Return (x, y) of the center of cell containing provided text 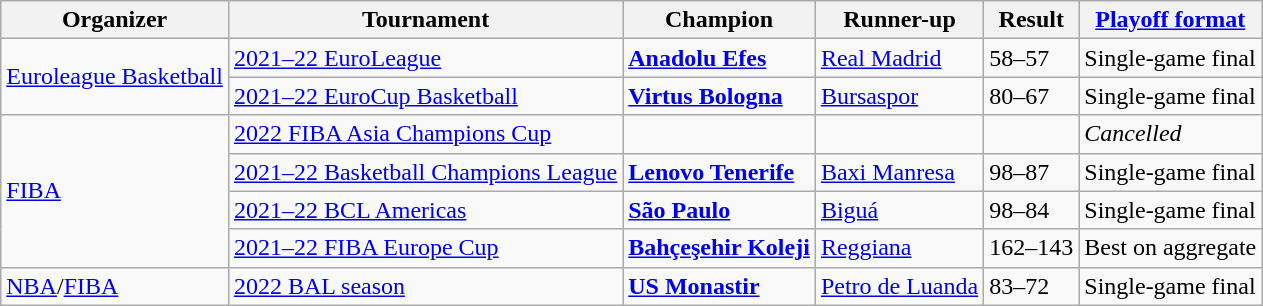
Euroleague Basketball (115, 77)
US Monastir (720, 286)
Cancelled (1170, 134)
2022 BAL season (425, 286)
162–143 (1032, 248)
2021–22 BCL Americas (425, 210)
Champion (720, 20)
Runner-up (899, 20)
São Paulo (720, 210)
Result (1032, 20)
Biguá (899, 210)
2021–22 EuroLeague (425, 58)
Organizer (115, 20)
Bahçeşehir Koleji (720, 248)
Real Madrid (899, 58)
NBA/FIBA (115, 286)
Bursaspor (899, 96)
Petro de Luanda (899, 286)
Anadolu Efes (720, 58)
Best on aggregate (1170, 248)
Playoff format (1170, 20)
2022 FIBA Asia Champions Cup (425, 134)
Tournament (425, 20)
Reggiana (899, 248)
FIBA (115, 191)
83–72 (1032, 286)
98–84 (1032, 210)
80–67 (1032, 96)
2021–22 FIBA Europe Cup (425, 248)
Lenovo Tenerife (720, 172)
2021–22 Basketball Champions League (425, 172)
2021–22 EuroCup Basketball (425, 96)
58–57 (1032, 58)
98–87 (1032, 172)
Virtus Bologna (720, 96)
Baxi Manresa (899, 172)
